Search for the cell housing the specified text and yield its [x, y] center coordinate. 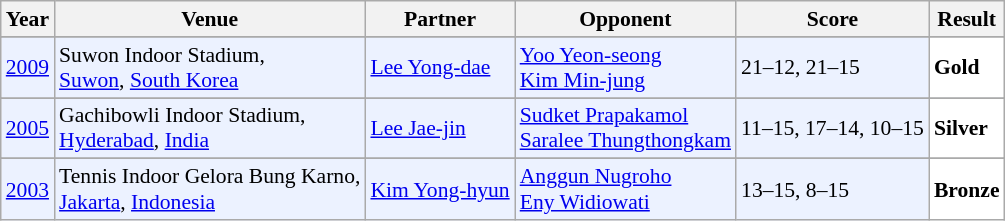
Opponent [626, 19]
Silver [967, 128]
Anggun Nugroho Eny Widiowati [626, 190]
21–12, 21–15 [832, 68]
Suwon Indoor Stadium,Suwon, South Korea [210, 68]
Lee Yong-dae [440, 68]
Year [28, 19]
Sudket Prapakamol Saralee Thungthongkam [626, 128]
Tennis Indoor Gelora Bung Karno,Jakarta, Indonesia [210, 190]
Lee Jae-jin [440, 128]
Score [832, 19]
2005 [28, 128]
2009 [28, 68]
Partner [440, 19]
Gachibowli Indoor Stadium,Hyderabad, India [210, 128]
11–15, 17–14, 10–15 [832, 128]
Kim Yong-hyun [440, 190]
2003 [28, 190]
Result [967, 19]
Bronze [967, 190]
Venue [210, 19]
Yoo Yeon-seong Kim Min-jung [626, 68]
13–15, 8–15 [832, 190]
Gold [967, 68]
